For the text-containing cell, return its midpoint in [x, y] coordinate format. 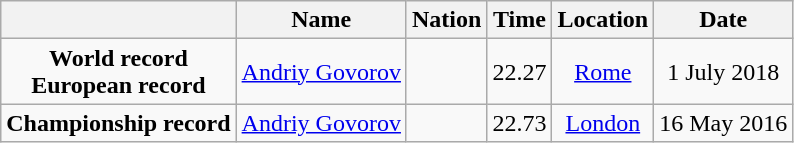
World recordEuropean record [118, 72]
Time [520, 20]
Championship record [118, 123]
Rome [603, 72]
London [603, 123]
22.73 [520, 123]
1 July 2018 [724, 72]
22.27 [520, 72]
16 May 2016 [724, 123]
Date [724, 20]
Name [321, 20]
Location [603, 20]
Nation [446, 20]
